Search for the cell housing the specified text and yield its (x, y) center coordinate. 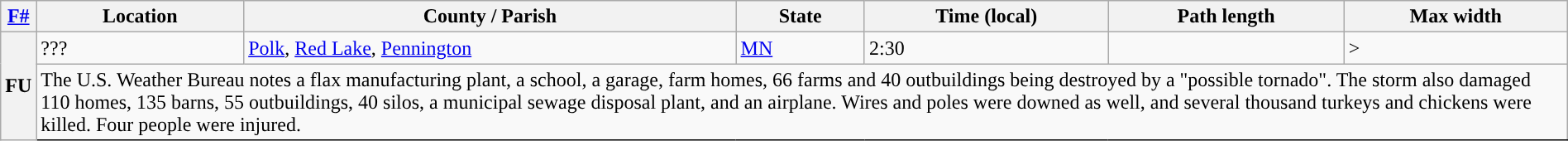
County / Parish (490, 17)
> (1456, 48)
Path length (1226, 17)
??? (141, 48)
Polk, Red Lake, Pennington (490, 48)
MN (801, 48)
Time (local) (986, 17)
State (801, 17)
2:30 (986, 48)
F# (18, 17)
Max width (1456, 17)
FU (18, 86)
Location (141, 17)
